Extract the [X, Y] coordinate from the center of the cell holding the provided text.  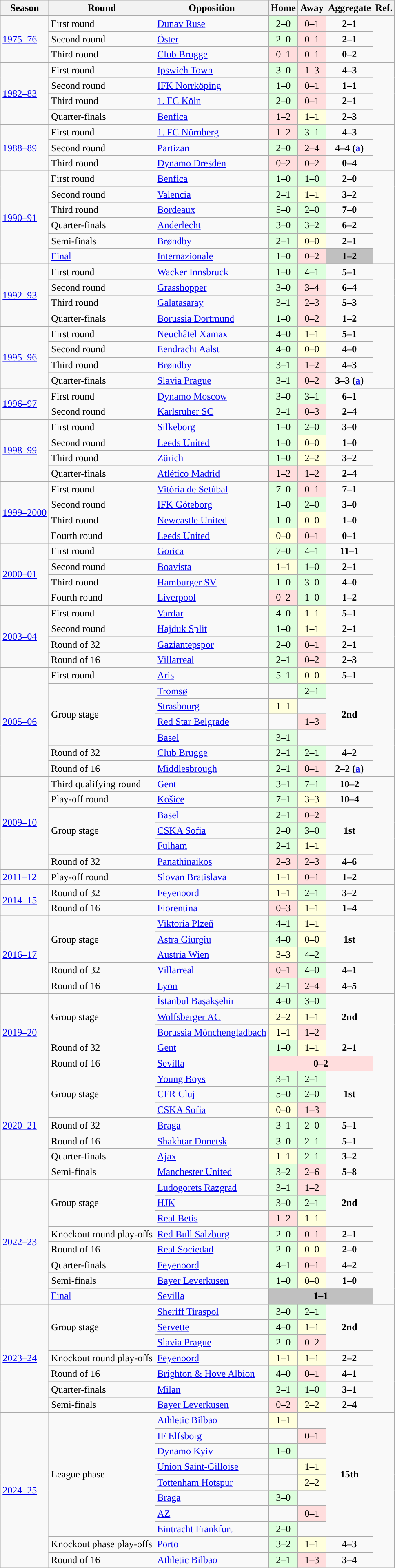
Porto [212, 1544]
6–4 [349, 287]
Real Betis [212, 1219]
2011–12 [24, 877]
Panathinaikos [212, 861]
Valencia [212, 194]
Gaziantepspor [212, 644]
Ipswich Town [212, 70]
Tottenham Hotspur [212, 1482]
Brighton & Hove Albion [212, 1374]
0–4 [349, 163]
Internazionale [212, 256]
Ludogorets Razgrad [212, 1188]
Ajax [212, 1156]
Season [24, 8]
IF Elfsborg [212, 1435]
Austria Wien [212, 955]
Borussia Mönchengladbach [212, 1032]
Strasbourg [212, 707]
Fulham [212, 846]
IFK Göteborg [212, 505]
Partizan [212, 148]
1999–2000 [24, 512]
Opposition [212, 8]
Union Saint-Gilloise [212, 1467]
Slovan Bratislava [212, 877]
Home [283, 8]
Red Bull Salzburg [212, 1234]
1. FC Nürnberg [212, 132]
10–2 [349, 784]
Servette [212, 1327]
2019–20 [24, 1032]
2003–04 [24, 636]
Hamburger SV [212, 582]
HJK [212, 1203]
Zürich [212, 458]
Young Boys [212, 1079]
Dunav Ruse [212, 24]
Silkeborg [212, 427]
Anderlecht [212, 225]
Red Star Belgrade [212, 722]
Dynamo Moscow [212, 396]
Away [312, 8]
11–1 [349, 551]
3–3 (a) [349, 380]
Manchester United [212, 1172]
Grasshopper [212, 287]
Liverpool [212, 598]
Lyon [212, 986]
Shakhtar Donetsk [212, 1141]
Neuchâtel Xamax [212, 334]
1990–91 [24, 217]
6–1 [349, 396]
İstanbul Başakşehir [212, 1001]
2022–23 [24, 1242]
Gorica [212, 551]
Öster [212, 39]
2000–01 [24, 574]
Fiorentina [212, 908]
Vitória de Setúbal [212, 489]
1975–76 [24, 39]
2016–17 [24, 954]
Boavista [212, 567]
Eintracht Frankfurt [212, 1529]
2023–24 [24, 1358]
Round [102, 8]
Wolfsberger AC [212, 1017]
15th [349, 1474]
IFK Norrköping [212, 86]
5–8 [349, 1172]
4–4 (a) [349, 148]
Astra Giurgiu [212, 939]
1988–89 [24, 148]
6–2 [349, 225]
1982–83 [24, 93]
2024–25 [24, 1490]
Ref. [384, 8]
2014–15 [24, 900]
1996–97 [24, 404]
Vardar [212, 613]
Viktoria Plzeň [212, 923]
4–6 [349, 861]
Galatasaray [212, 303]
2005–06 [24, 722]
10–4 [349, 799]
Aggregate [349, 8]
Middlesbrough [212, 769]
2–6 [312, 1172]
Karlsruher SC [212, 411]
Tromsø [212, 691]
Third qualifying round [102, 784]
2009–10 [24, 823]
1992–93 [24, 295]
1995–96 [24, 357]
Košice [212, 799]
Atlético Madrid [212, 474]
AZ [212, 1513]
Bordeaux [212, 210]
1–4 [349, 908]
1. FC Köln [212, 101]
Dynamo Dresden [212, 163]
5–3 [349, 303]
CFR Cluj [212, 1094]
Knockout phase play-offs [102, 1544]
4–5 [349, 986]
League phase [102, 1474]
Newcastle United [212, 520]
Borussia Dortmund [212, 318]
Eendracht Aalst [212, 349]
Dynamo Kyiv [212, 1451]
Hajduk Split [212, 629]
Wacker Innsbruck [212, 272]
Sheriff Tiraspol [212, 1312]
Milan [212, 1389]
Real Sociedad [212, 1250]
2020–21 [24, 1125]
2–2 (a) [349, 769]
Aris [212, 675]
1998–99 [24, 450]
